Determine the [X, Y] coordinate at the center of the cell enclosing the given text.  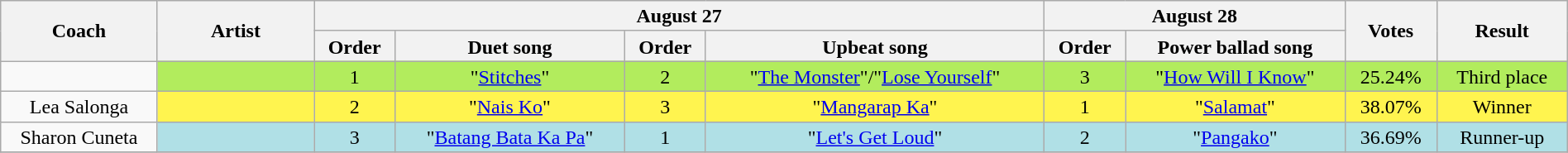
"The Monster"/"Lose Yourself" [875, 76]
38.07% [1391, 106]
36.69% [1391, 137]
"Let's Get Loud" [875, 137]
Third place [1502, 76]
"Salamat" [1236, 106]
"Nais Ko" [510, 106]
Power ballad song [1236, 46]
Votes [1391, 31]
Runner-up [1502, 137]
Duet song [510, 46]
25.24% [1391, 76]
Artist [235, 31]
Upbeat song [875, 46]
Result [1502, 31]
Lea Salonga [79, 106]
Coach [79, 31]
August 28 [1194, 17]
August 27 [680, 17]
"Mangarap Ka" [875, 106]
"Batang Bata Ka Pa" [510, 137]
Winner [1502, 106]
"Pangako" [1236, 137]
Sharon Cuneta [79, 137]
"How Will I Know" [1236, 76]
"Stitches" [510, 76]
